Pinpoint the cell where the given text exists, returning its [X, Y] midpoint coordinate. 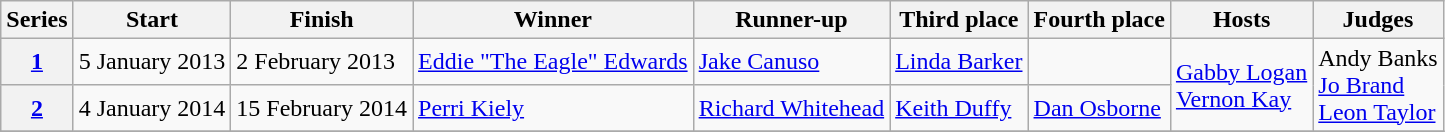
Runner-up [792, 20]
2 [37, 108]
Finish [322, 20]
Keith Duffy [959, 108]
Third place [959, 20]
5 January 2013 [152, 62]
2 February 2013 [322, 62]
Start [152, 20]
Fourth place [1099, 20]
Hosts [1241, 20]
Winner [554, 20]
Perri Kiely [554, 108]
Series [37, 20]
15 February 2014 [322, 108]
Gabby LoganVernon Kay [1241, 85]
Richard Whitehead [792, 108]
1 [37, 62]
Judges [1378, 20]
4 January 2014 [152, 108]
Jake Canuso [792, 62]
Andy BanksJo BrandLeon Taylor [1378, 85]
Eddie "The Eagle" Edwards [554, 62]
Linda Barker [959, 62]
Dan Osborne [1099, 108]
